Return the (X, Y) coordinate for the center point of the cell that contains the specified text.  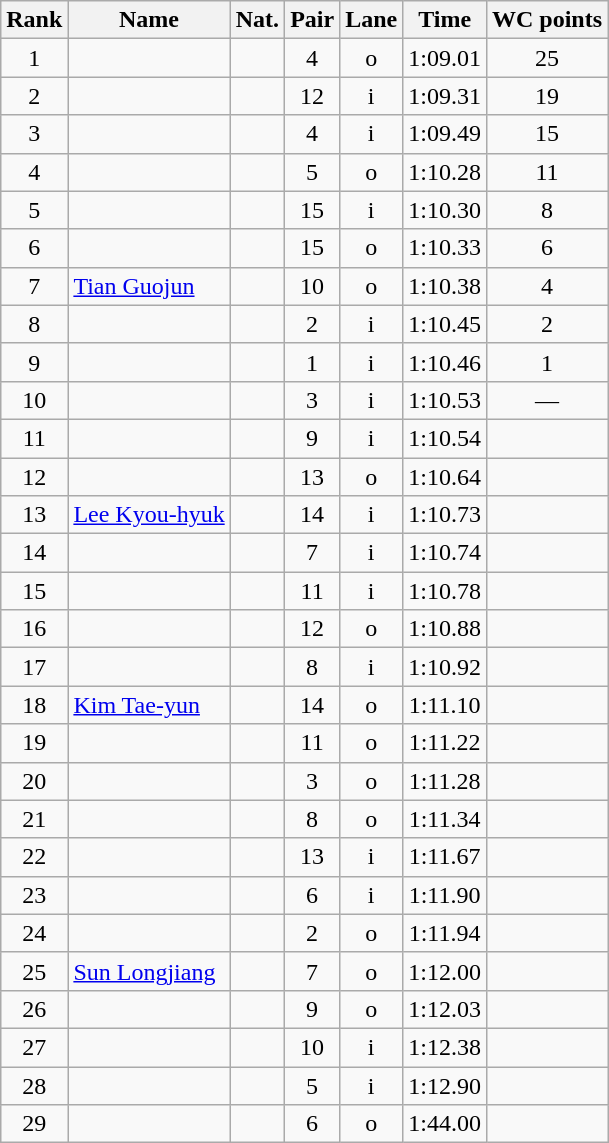
26 (34, 1009)
1:11.22 (445, 743)
Nat. (257, 20)
1:11.67 (445, 857)
Time (445, 20)
1:10.53 (445, 400)
1:10.30 (445, 210)
Sun Longjiang (149, 971)
1:12.38 (445, 1047)
1:10.28 (445, 172)
1:12.03 (445, 1009)
Rank (34, 20)
28 (34, 1085)
1:11.10 (445, 705)
1:11.94 (445, 933)
1:10.54 (445, 438)
Name (149, 20)
1:10.33 (445, 248)
1:10.46 (445, 362)
— (546, 400)
1:10.45 (445, 324)
1:10.38 (445, 286)
1:10.88 (445, 629)
1:09.01 (445, 58)
20 (34, 781)
1:12.00 (445, 971)
27 (34, 1047)
24 (34, 933)
1:44.00 (445, 1124)
Pair (312, 20)
1:09.49 (445, 134)
18 (34, 705)
1:11.34 (445, 819)
1:11.28 (445, 781)
29 (34, 1124)
Lane (372, 20)
17 (34, 667)
22 (34, 857)
1:10.73 (445, 515)
23 (34, 895)
16 (34, 629)
Tian Guojun (149, 286)
1:10.78 (445, 591)
1:10.74 (445, 553)
WC points (546, 20)
21 (34, 819)
1:11.90 (445, 895)
1:10.92 (445, 667)
1:12.90 (445, 1085)
Lee Kyou-hyuk (149, 515)
1:10.64 (445, 477)
1:09.31 (445, 96)
Kim Tae-yun (149, 705)
